Determine the [X, Y] coordinate at the center of the cell enclosing the given text.  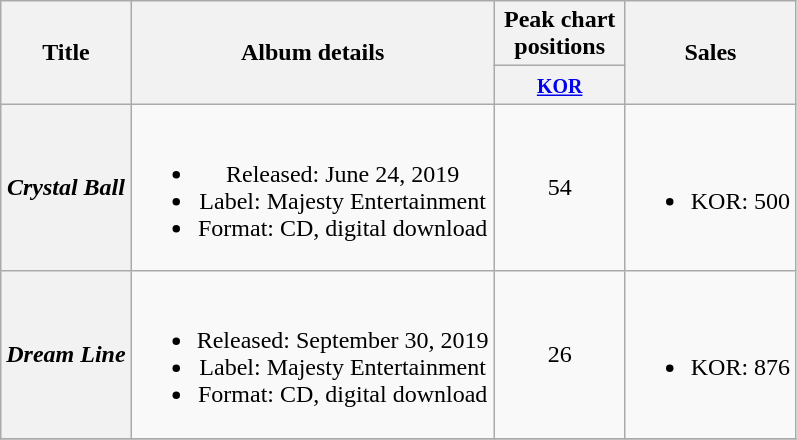
Crystal Ball [66, 188]
KOR [560, 85]
KOR: 500 [710, 188]
Album details [312, 52]
Dream Line [66, 354]
Released: June 24, 2019Label: Majesty EntertainmentFormat: CD, digital download [312, 188]
Released: September 30, 2019Label: Majesty EntertainmentFormat: CD, digital download [312, 354]
54 [560, 188]
Sales [710, 52]
Title [66, 52]
Peak chart positions [560, 34]
26 [560, 354]
KOR: 876 [710, 354]
